Detect which cell encompasses the target text, then output its (x, y) center coordinate. 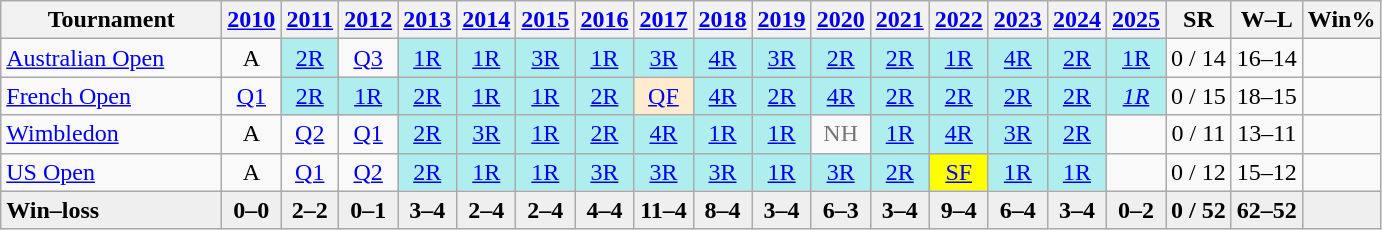
0–2 (1136, 210)
0 / 11 (1199, 134)
Tournament (112, 20)
11–4 (664, 210)
6–4 (1018, 210)
W–L (1266, 20)
2020 (840, 20)
SF (958, 172)
0 / 52 (1199, 210)
18–15 (1266, 96)
2025 (1136, 20)
2022 (958, 20)
2019 (782, 20)
9–4 (958, 210)
0–1 (368, 210)
8–4 (722, 210)
2021 (900, 20)
0 / 12 (1199, 172)
French Open (112, 96)
2016 (604, 20)
6–3 (840, 210)
2011 (310, 20)
13–11 (1266, 134)
2017 (664, 20)
2015 (546, 20)
2018 (722, 20)
Win% (1342, 20)
2–2 (310, 210)
2024 (1076, 20)
62–52 (1266, 210)
0–0 (252, 210)
4–4 (604, 210)
NH (840, 134)
US Open (112, 172)
Australian Open (112, 58)
16–14 (1266, 58)
0 / 14 (1199, 58)
15–12 (1266, 172)
2023 (1018, 20)
SR (1199, 20)
Q3 (368, 58)
2012 (368, 20)
QF (664, 96)
2010 (252, 20)
Win–loss (112, 210)
Wimbledon (112, 134)
2013 (428, 20)
2014 (486, 20)
0 / 15 (1199, 96)
